Identify which cell holds the provided text, then report its (x, y) central coordinate. 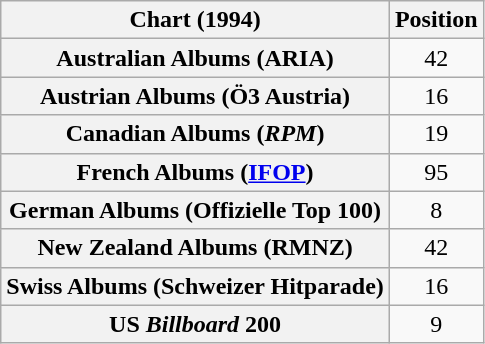
Swiss Albums (Schweizer Hitparade) (196, 286)
Position (436, 20)
Australian Albums (ARIA) (196, 58)
Chart (1994) (196, 20)
8 (436, 210)
19 (436, 134)
German Albums (Offizielle Top 100) (196, 210)
Austrian Albums (Ö3 Austria) (196, 96)
New Zealand Albums (RMNZ) (196, 248)
95 (436, 172)
Canadian Albums (RPM) (196, 134)
French Albums (IFOP) (196, 172)
9 (436, 324)
US Billboard 200 (196, 324)
